From the cell containing the given text, extract its center point as (X, Y) coordinate. 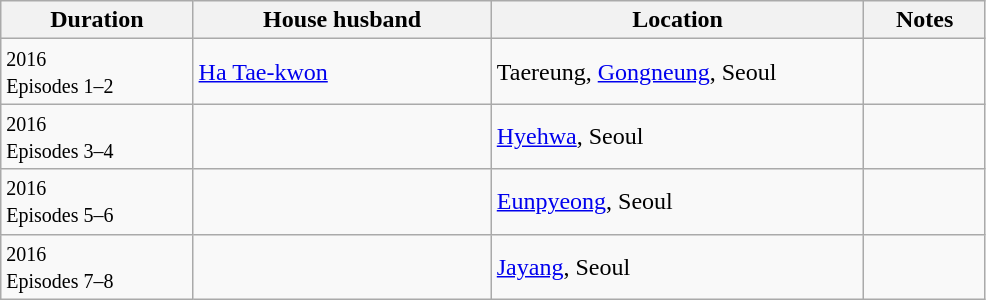
2016Episodes 7–8 (97, 266)
Jayang, Seoul (678, 266)
2016Episodes 1–2 (97, 72)
Hyehwa, Seoul (678, 136)
2016Episodes 3–4 (97, 136)
House husband (342, 20)
Duration (97, 20)
Taereung, Gongneung, Seoul (678, 72)
Ha Tae-kwon (342, 72)
Notes (924, 20)
Location (678, 20)
Eunpyeong, Seoul (678, 202)
2016Episodes 5–6 (97, 202)
